Identify which cell holds the provided text, then report its (x, y) central coordinate. 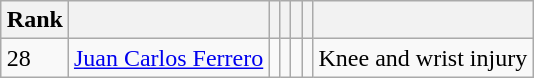
Rank (34, 20)
28 (34, 58)
Juan Carlos Ferrero (168, 58)
Knee and wrist injury (423, 58)
